Detect which cell encompasses the target text, then output its [x, y] center coordinate. 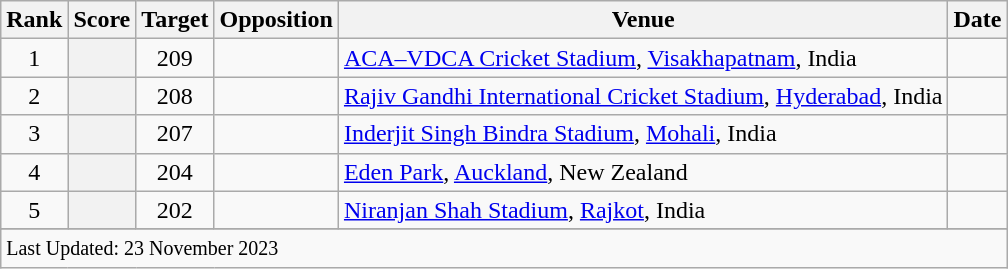
Last Updated: 23 November 2023 [504, 248]
Venue [643, 20]
Niranjan Shah Stadium, Rajkot, India [643, 210]
208 [175, 96]
207 [175, 134]
Score [102, 20]
2 [34, 96]
Inderjit Singh Bindra Stadium, Mohali, India [643, 134]
Rank [34, 20]
4 [34, 172]
3 [34, 134]
Target [175, 20]
Rajiv Gandhi International Cricket Stadium, Hyderabad, India [643, 96]
202 [175, 210]
204 [175, 172]
ACA–VDCA Cricket Stadium, Visakhapatnam, India [643, 58]
Date [978, 20]
209 [175, 58]
1 [34, 58]
Eden Park, Auckland, New Zealand [643, 172]
5 [34, 210]
Opposition [276, 20]
